Pinpoint the cell where the given text exists, returning its (x, y) midpoint coordinate. 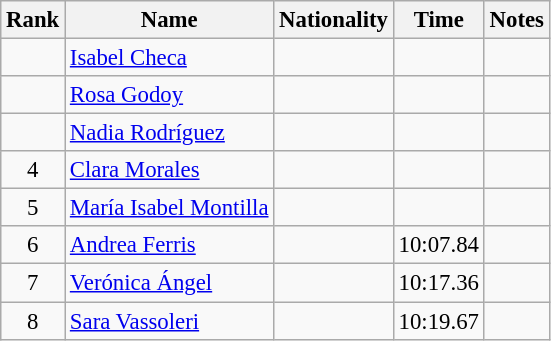
María Isabel Montilla (170, 208)
6 (33, 245)
10:17.36 (438, 283)
5 (33, 208)
Sara Vassoleri (170, 321)
Time (438, 20)
10:19.67 (438, 321)
7 (33, 283)
Rosa Godoy (170, 95)
Nationality (334, 20)
4 (33, 170)
8 (33, 321)
Rank (33, 20)
Notes (516, 20)
Nadia Rodríguez (170, 133)
Clara Morales (170, 170)
Isabel Checa (170, 58)
Name (170, 20)
10:07.84 (438, 245)
Andrea Ferris (170, 245)
Verónica Ángel (170, 283)
